Detect which cell encompasses the target text, then output its [x, y] center coordinate. 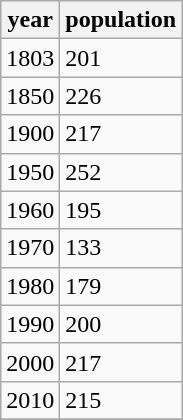
year [30, 20]
2010 [30, 400]
1803 [30, 58]
201 [121, 58]
179 [121, 286]
1990 [30, 324]
133 [121, 248]
1950 [30, 172]
1970 [30, 248]
1980 [30, 286]
1850 [30, 96]
252 [121, 172]
215 [121, 400]
200 [121, 324]
226 [121, 96]
195 [121, 210]
1960 [30, 210]
2000 [30, 362]
1900 [30, 134]
population [121, 20]
